Return (x, y) of the center of cell containing provided text 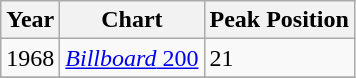
Peak Position (279, 20)
1968 (30, 58)
Chart (132, 20)
21 (279, 58)
Year (30, 20)
Billboard 200 (132, 58)
